From the cell containing the given text, extract its center point as [X, Y] coordinate. 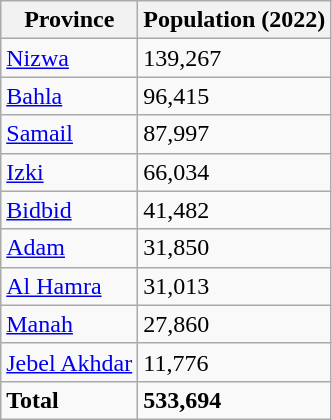
Izki [70, 172]
533,694 [234, 400]
Nizwa [70, 58]
11,776 [234, 362]
31,850 [234, 248]
66,034 [234, 172]
Province [70, 20]
Samail [70, 134]
Manah [70, 324]
96,415 [234, 96]
139,267 [234, 58]
31,013 [234, 286]
Jebel Akhdar [70, 362]
Population (2022) [234, 20]
Adam [70, 248]
27,860 [234, 324]
87,997 [234, 134]
Bidbid [70, 210]
41,482 [234, 210]
Al Hamra [70, 286]
Bahla [70, 96]
Total [70, 400]
